Return the (x, y) coordinate for the center point of the cell that contains the specified text.  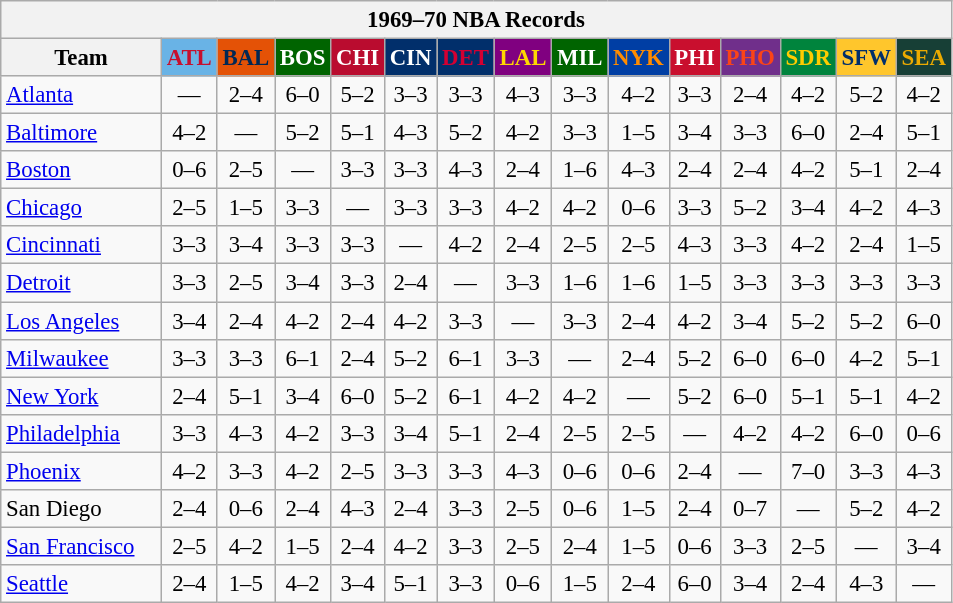
Cincinnati (82, 245)
PHI (694, 58)
Detroit (82, 283)
BAL (246, 58)
Philadelphia (82, 433)
BOS (303, 58)
0–7 (750, 509)
Boston (82, 170)
Phoenix (82, 471)
LAL (522, 58)
MIL (580, 58)
DET (466, 58)
Team (82, 58)
NYK (638, 58)
SFW (866, 58)
New York (82, 396)
Atlanta (82, 95)
Baltimore (82, 133)
San Diego (82, 509)
SEA (924, 58)
7–0 (808, 471)
1969–70 NBA Records (476, 20)
ATL (189, 58)
SDR (808, 58)
Seattle (82, 584)
PHO (750, 58)
Milwaukee (82, 358)
CIN (410, 58)
CHI (358, 58)
Chicago (82, 208)
Los Angeles (82, 321)
San Francisco (82, 546)
